Provide the (x, y) coordinate of the cell's center where the given text is located.  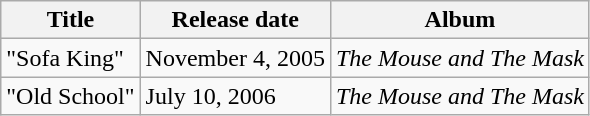
Title (70, 20)
July 10, 2006 (235, 96)
November 4, 2005 (235, 58)
"Sofa King" (70, 58)
Album (460, 20)
Release date (235, 20)
"Old School" (70, 96)
